Locate the cell with the specified text and output its (X, Y) center coordinate. 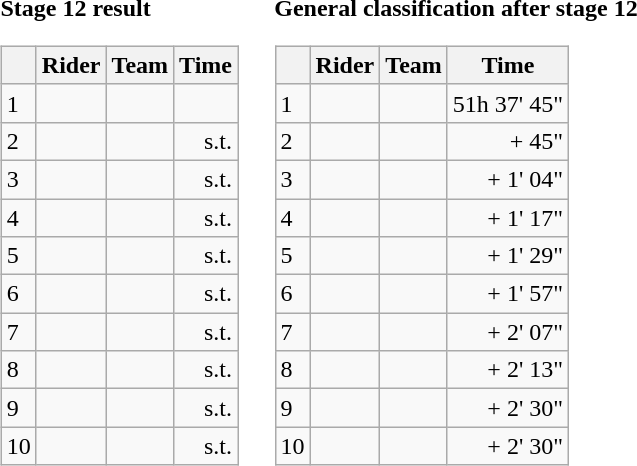
+ 1' 57" (508, 294)
51h 37' 45" (508, 103)
+ 45" (508, 141)
+ 1' 17" (508, 217)
+ 1' 29" (508, 256)
+ 2' 13" (508, 370)
+ 2' 07" (508, 332)
+ 1' 04" (508, 179)
